Identify which cell holds the provided text, then report its [x, y] central coordinate. 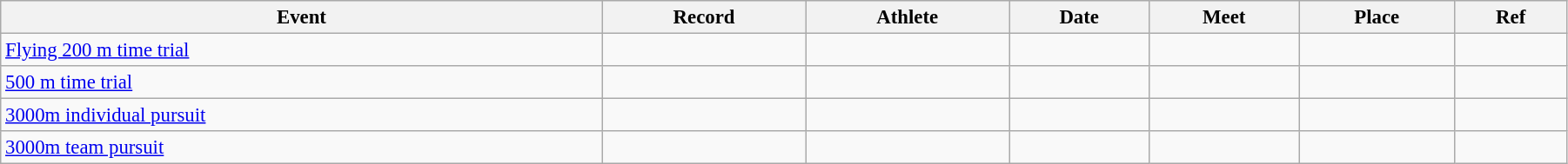
Flying 200 m time trial [301, 50]
Date [1079, 17]
3000m team pursuit [301, 148]
Record [704, 17]
Athlete [908, 17]
500 m time trial [301, 82]
3000m individual pursuit [301, 115]
Place [1377, 17]
Meet [1224, 17]
Event [301, 17]
Ref [1511, 17]
